Determine the [x, y] coordinate at the center of the cell enclosing the given text.  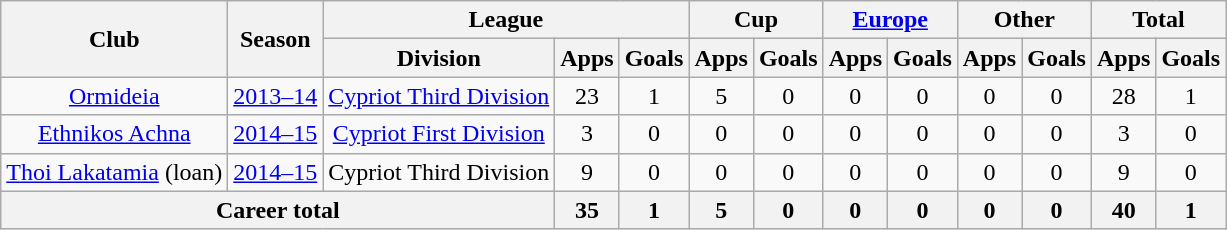
Ormideia [114, 96]
Other [1024, 20]
Total [1158, 20]
Thoi Lakatamia (loan) [114, 172]
23 [587, 96]
2013–14 [276, 96]
Cup [756, 20]
Season [276, 39]
Ethnikos Achna [114, 134]
Division [439, 58]
40 [1123, 210]
Cypriot First Division [439, 134]
League [506, 20]
Club [114, 39]
Career total [278, 210]
35 [587, 210]
28 [1123, 96]
Europe [890, 20]
